Pinpoint the cell where the given text exists, returning its (X, Y) midpoint coordinate. 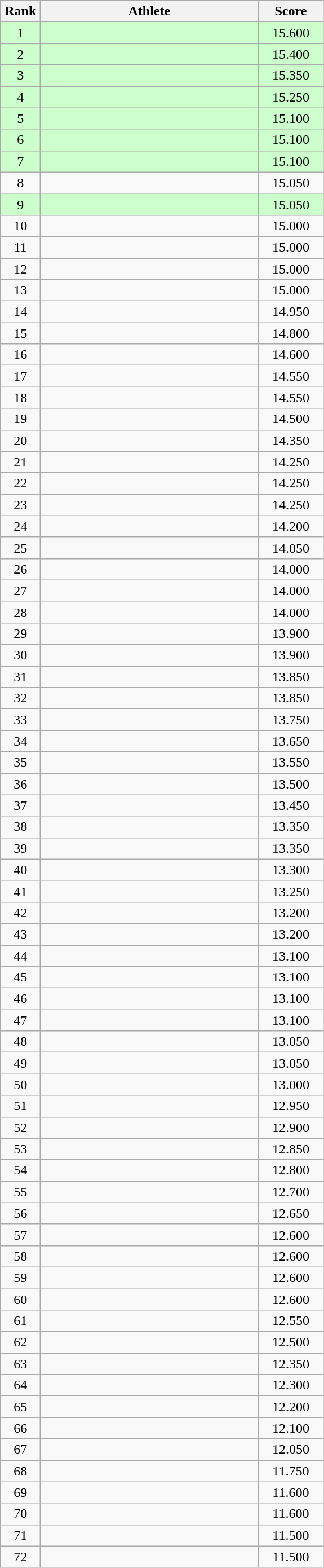
29 (20, 634)
15.250 (291, 97)
14.600 (291, 355)
54 (20, 1170)
5 (20, 118)
52 (20, 1127)
20 (20, 441)
13.500 (291, 784)
Score (291, 11)
12.500 (291, 1342)
13.450 (291, 805)
43 (20, 934)
36 (20, 784)
6 (20, 140)
Rank (20, 11)
63 (20, 1364)
16 (20, 355)
12.650 (291, 1213)
53 (20, 1149)
4 (20, 97)
15.400 (291, 54)
12 (20, 269)
22 (20, 483)
17 (20, 376)
10 (20, 226)
39 (20, 848)
15 (20, 333)
45 (20, 977)
59 (20, 1278)
49 (20, 1063)
72 (20, 1557)
56 (20, 1213)
50 (20, 1085)
41 (20, 891)
28 (20, 612)
12.050 (291, 1450)
58 (20, 1256)
23 (20, 505)
15.350 (291, 76)
55 (20, 1192)
12.100 (291, 1428)
38 (20, 827)
14.050 (291, 548)
13.250 (291, 891)
42 (20, 913)
44 (20, 956)
65 (20, 1407)
Athlete (149, 11)
33 (20, 720)
13 (20, 290)
12.300 (291, 1385)
14 (20, 312)
60 (20, 1299)
46 (20, 999)
12.900 (291, 1127)
47 (20, 1020)
12.550 (291, 1321)
12.350 (291, 1364)
62 (20, 1342)
7 (20, 161)
12.850 (291, 1149)
68 (20, 1471)
11 (20, 247)
57 (20, 1235)
12.800 (291, 1170)
34 (20, 741)
70 (20, 1514)
51 (20, 1106)
12.200 (291, 1407)
35 (20, 763)
30 (20, 655)
8 (20, 183)
14.500 (291, 419)
61 (20, 1321)
14.800 (291, 333)
13.750 (291, 720)
11.750 (291, 1471)
26 (20, 569)
19 (20, 419)
66 (20, 1428)
14.950 (291, 312)
3 (20, 76)
37 (20, 805)
24 (20, 526)
27 (20, 591)
40 (20, 870)
2 (20, 54)
31 (20, 677)
32 (20, 698)
69 (20, 1492)
67 (20, 1450)
1 (20, 33)
14.200 (291, 526)
12.700 (291, 1192)
64 (20, 1385)
21 (20, 462)
12.950 (291, 1106)
25 (20, 548)
18 (20, 398)
9 (20, 204)
13.300 (291, 870)
15.600 (291, 33)
13.650 (291, 741)
48 (20, 1042)
71 (20, 1535)
13.550 (291, 763)
13.000 (291, 1085)
14.350 (291, 441)
